Output the [x, y] coordinate of the center of the cell containing the given text.  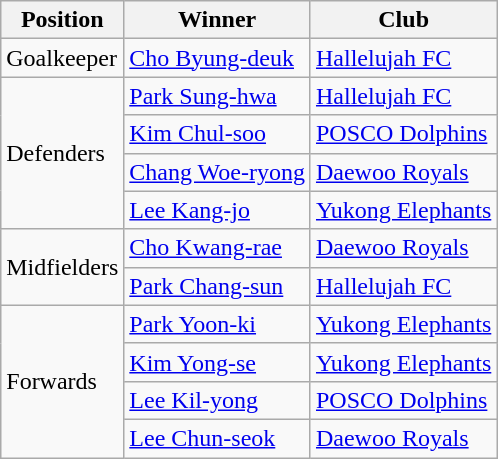
Goalkeeper [62, 58]
Lee Chun-seok [218, 438]
Club [403, 20]
Defenders [62, 153]
Chang Woe-ryong [218, 172]
Cho Kwang-rae [218, 248]
Kim Chul-soo [218, 134]
Midfielders [62, 267]
Lee Kil-yong [218, 400]
Position [62, 20]
Forwards [62, 381]
Kim Yong-se [218, 362]
Cho Byung-deuk [218, 58]
Winner [218, 20]
Park Sung-hwa [218, 96]
Park Yoon-ki [218, 324]
Park Chang-sun [218, 286]
Lee Kang-jo [218, 210]
